Capture the cell that displays the provided text and extract its (x, y) central coordinate. 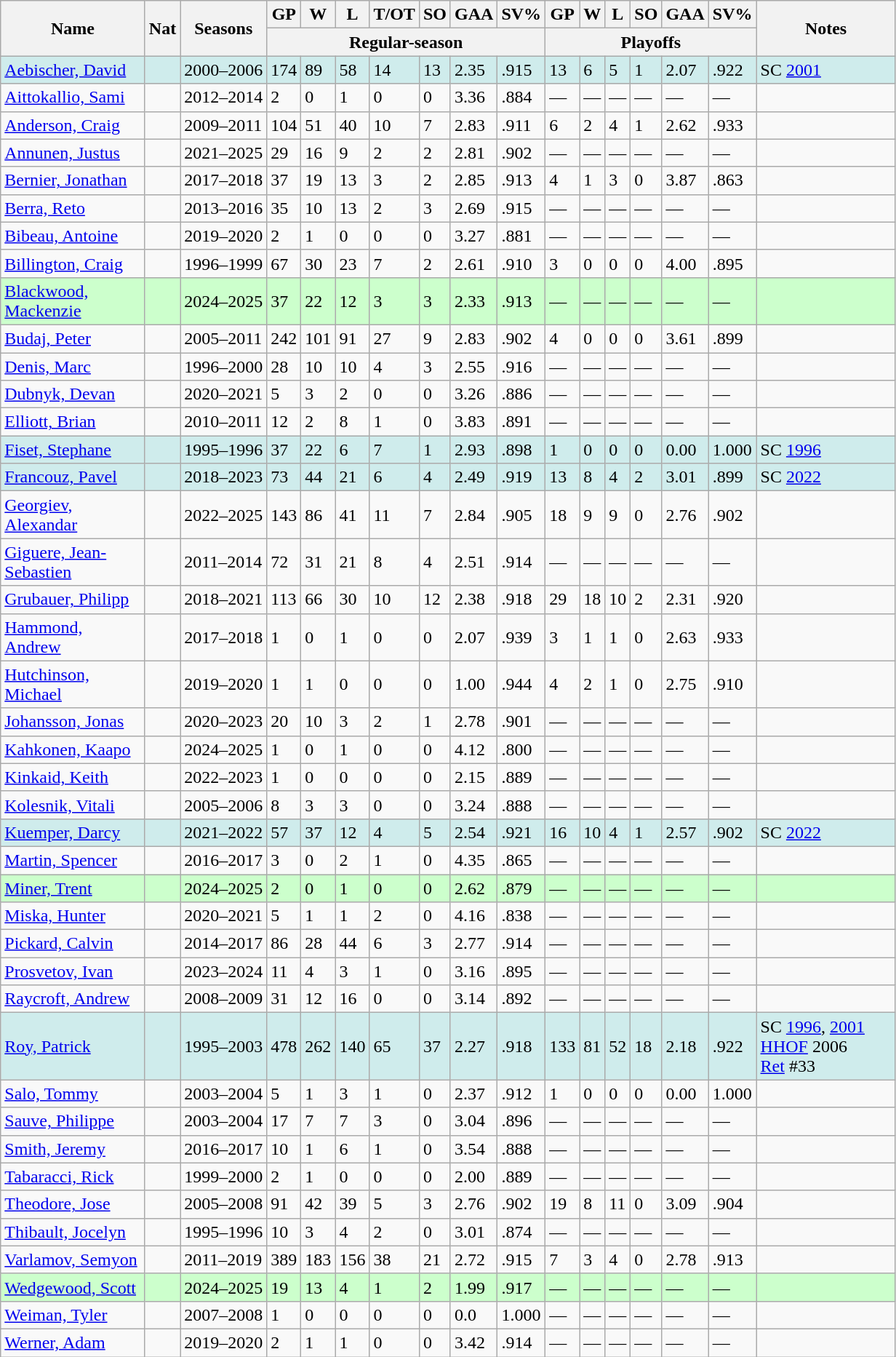
.920 (732, 600)
Name (73, 28)
4.16 (473, 916)
81 (592, 1046)
Georgiev, Alexandar (73, 515)
Annunen, Justus (73, 153)
3.83 (473, 422)
40 (352, 125)
.884 (521, 98)
3.16 (473, 971)
3.36 (473, 98)
Tabaracci, Rick (73, 1177)
Miner, Trent (73, 888)
Thibault, Jocelyn (73, 1232)
2.38 (473, 600)
4.12 (473, 749)
2009–2011 (224, 125)
Sauve, Philippe (73, 1121)
2.35 (473, 70)
3.14 (473, 999)
2022–2023 (224, 777)
3.04 (473, 1121)
2.55 (473, 366)
2.31 (685, 600)
0.0 (473, 1315)
Pickard, Calvin (73, 944)
Aebischer, David (73, 70)
.939 (521, 637)
2018–2021 (224, 600)
2021–2022 (224, 832)
2023–2024 (224, 971)
2.63 (685, 637)
Aittokallio, Sami (73, 98)
Billington, Craig (73, 263)
2005–2008 (224, 1204)
20 (284, 722)
Hammond, Andrew (73, 637)
183 (319, 1259)
2012–2014 (224, 98)
Wedgewood, Scott (73, 1287)
174 (284, 70)
Nat (162, 28)
Weiman, Tyler (73, 1315)
.944 (521, 684)
89 (319, 70)
104 (284, 125)
Prosvetov, Ivan (73, 971)
.881 (521, 236)
Blackwood, Mackenzie (73, 301)
35 (284, 208)
.892 (521, 999)
1.99 (473, 1287)
2.51 (473, 562)
2.00 (473, 1177)
.917 (521, 1287)
Grubauer, Philipp (73, 600)
67 (284, 263)
2.33 (473, 301)
.896 (521, 1121)
2.81 (473, 153)
.901 (521, 722)
2.75 (685, 684)
.898 (521, 450)
2022–2025 (224, 515)
.886 (521, 394)
41 (352, 515)
T/OT (394, 15)
Denis, Marc (73, 366)
39 (352, 1204)
SC 1996 (826, 450)
58 (352, 70)
Varlamov, Semyon (73, 1259)
2.54 (473, 832)
2005–2006 (224, 805)
4.35 (473, 860)
.891 (521, 422)
133 (563, 1046)
Playoffs (651, 42)
42 (319, 1204)
2018–2023 (224, 477)
Kahkonen, Kaapo (73, 749)
Kolesnik, Vitali (73, 805)
.879 (521, 888)
23 (352, 263)
2.77 (473, 944)
Martin, Spencer (73, 860)
3.26 (473, 394)
2.85 (473, 180)
.865 (521, 860)
27 (394, 338)
2000–2006 (224, 70)
2011–2014 (224, 562)
Smith, Jeremy (73, 1149)
Theodore, Jose (73, 1204)
262 (319, 1046)
2.69 (473, 208)
.911 (521, 125)
.919 (521, 477)
66 (319, 600)
2.37 (473, 1094)
2.93 (473, 450)
Notes (826, 28)
156 (352, 1259)
2.27 (473, 1046)
2.72 (473, 1259)
2011–2019 (224, 1259)
Bibeau, Antoine (73, 236)
1999–2000 (224, 1177)
.904 (732, 1204)
2013–2016 (224, 208)
389 (284, 1259)
57 (284, 832)
.874 (521, 1232)
Fiset, Stephane (73, 450)
101 (319, 338)
.863 (732, 180)
143 (284, 515)
3.54 (473, 1149)
14 (394, 70)
Kinkaid, Keith (73, 777)
Johansson, Jonas (73, 722)
65 (394, 1046)
38 (394, 1259)
Seasons (224, 28)
Roy, Patrick (73, 1046)
113 (284, 600)
51 (319, 125)
3.09 (685, 1204)
Giguere, Jean-Sebastien (73, 562)
1996–1999 (224, 263)
2.61 (473, 263)
72 (284, 562)
2.57 (685, 832)
.916 (521, 366)
2007–2008 (224, 1315)
242 (284, 338)
2.84 (473, 515)
Raycroft, Andrew (73, 999)
Kuemper, Darcy (73, 832)
2021–2025 (224, 153)
.921 (521, 832)
2005–2011 (224, 338)
Budaj, Peter (73, 338)
Werner, Adam (73, 1342)
478 (284, 1046)
73 (284, 477)
3.42 (473, 1342)
Regular-season (406, 42)
2008–2009 (224, 999)
Elliott, Brian (73, 422)
Salo, Tommy (73, 1094)
3.27 (473, 236)
52 (618, 1046)
140 (352, 1046)
.905 (521, 515)
2014–2017 (224, 944)
Bernier, Jonathan (73, 180)
.838 (521, 916)
3.61 (685, 338)
2.18 (685, 1046)
SC 1996, 2001HHOF 2006Ret #33 (826, 1046)
Francouz, Pavel (73, 477)
2020–2023 (224, 722)
17 (284, 1121)
.800 (521, 749)
Miska, Hunter (73, 916)
1996–2000 (224, 366)
.912 (521, 1094)
SC 2001 (826, 70)
Hutchinson, Michael (73, 684)
Anderson, Craig (73, 125)
1.00 (473, 684)
2010–2011 (224, 422)
4.00 (685, 263)
3.87 (685, 180)
2.15 (473, 777)
3.24 (473, 805)
2.49 (473, 477)
Berra, Reto (73, 208)
Dubnyk, Devan (73, 394)
1995–2003 (224, 1046)
